Output the (x, y) coordinate of the center of the cell containing the given text.  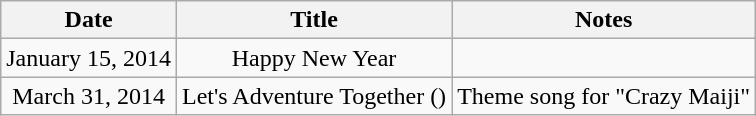
Let's Adventure Together () (314, 96)
Title (314, 20)
January 15, 2014 (89, 58)
March 31, 2014 (89, 96)
Date (89, 20)
Notes (604, 20)
Happy New Year (314, 58)
Theme song for "Crazy Maiji" (604, 96)
